Find where the given text appears and provide that cell's center as (x, y) coordinate. 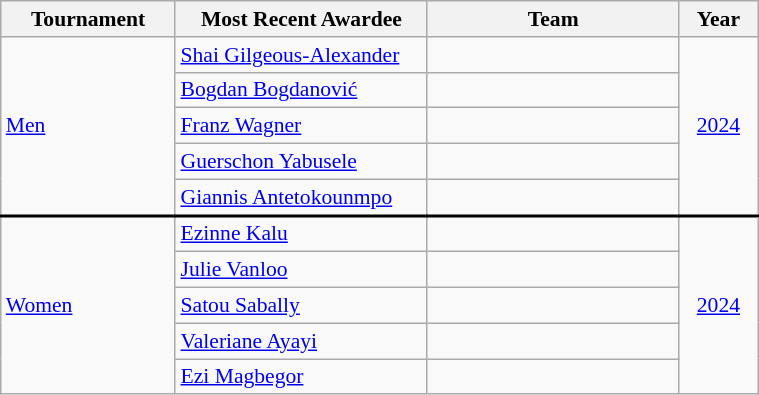
Ezinne Kalu (301, 234)
Giannis Antetokounmpo (301, 197)
Women (88, 306)
Valeriane Ayayi (301, 341)
Franz Wagner (301, 126)
Shai Gilgeous-Alexander (301, 55)
Year (718, 19)
Julie Vanloo (301, 270)
Tournament (88, 19)
Satou Sabally (301, 306)
Guerschon Yabusele (301, 162)
Team (553, 19)
Men (88, 126)
Ezi Magbegor (301, 377)
Most Recent Awardee (301, 19)
Bogdan Bogdanović (301, 90)
